Search for the cell housing the specified text and yield its [X, Y] center coordinate. 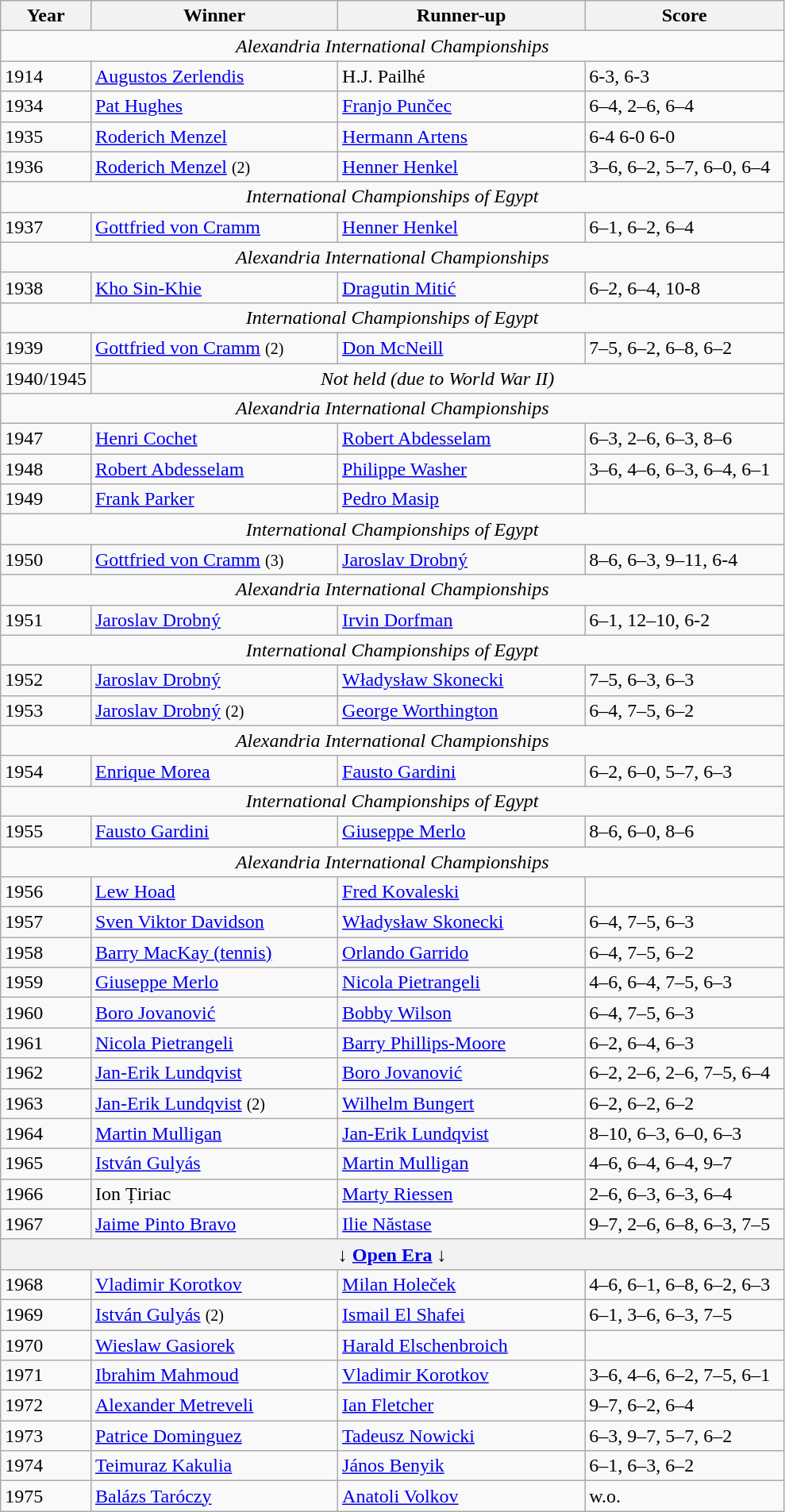
1969 [46, 1314]
Score [684, 16]
6–1, 6–2, 6–4 [684, 227]
Wieslaw Gasiorek [214, 1345]
Irvin Dorfman [462, 620]
George Worthington [462, 710]
1948 [46, 469]
Ilie Năstase [462, 1224]
3–6, 6–2, 5–7, 6–0, 6–4 [684, 167]
Gottfried von Cramm (3) [214, 560]
Hermann Artens [462, 137]
1954 [46, 771]
6–2, 6–0, 5–7, 6–3 [684, 771]
6–4, 2–6, 6–4 [684, 106]
István Gulyás (2) [214, 1314]
1961 [46, 1043]
Anatoli Volkov [462, 1496]
1962 [46, 1073]
Barry MacKay (tennis) [214, 952]
Gottfried von Cramm [214, 227]
Not held (due to World War II) [437, 379]
1957 [46, 922]
1951 [46, 620]
1970 [46, 1345]
Kho Sin-Khie [214, 287]
Fred Kovaleski [462, 892]
1965 [46, 1164]
1952 [46, 680]
Jan-Erik Lundqvist (2) [214, 1103]
1955 [46, 831]
1960 [46, 1013]
1934 [46, 106]
6–1, 12–10, 6-2 [684, 620]
1956 [46, 892]
9–7, 2–6, 6–8, 6–3, 7–5 [684, 1224]
8–10, 6–3, 6–0, 6–3 [684, 1133]
Roderich Menzel [214, 137]
4–6, 6–4, 6–4, 9–7 [684, 1164]
Milan Holeček [462, 1284]
4–6, 6–1, 6–8, 6–2, 6–3 [684, 1284]
3–6, 4–6, 6–3, 6–4, 6–1 [684, 469]
1936 [46, 167]
Philippe Washer [462, 469]
Winner [214, 16]
6–1, 6–3, 6–2 [684, 1466]
Pedro Masip [462, 499]
Sven Viktor Davidson [214, 922]
Orlando Garrido [462, 952]
4–6, 6–4, 7–5, 6–3 [684, 983]
Jaime Pinto Bravo [214, 1224]
7–5, 6–2, 6–8, 6–2 [684, 348]
1967 [46, 1224]
7–5, 6–3, 6–3 [684, 680]
Alexander Metreveli [214, 1406]
Dragutin Mitić [462, 287]
8–6, 6–3, 9–11, 6-4 [684, 560]
1959 [46, 983]
3–6, 4–6, 6–2, 7–5, 6–1 [684, 1375]
Roderich Menzel (2) [214, 167]
1974 [46, 1466]
6–1, 3–6, 6–3, 7–5 [684, 1314]
János Benyik [462, 1466]
Enrique Morea [214, 771]
1937 [46, 227]
1968 [46, 1284]
2–6, 6–3, 6–3, 6–4 [684, 1194]
9–7, 6–2, 6–4 [684, 1406]
6–3, 2–6, 6–3, 8–6 [684, 439]
Augustos Zerlendis [214, 76]
Year [46, 16]
Teimuraz Kakulia [214, 1466]
Bobby Wilson [462, 1013]
6-3, 6-3 [684, 76]
1949 [46, 499]
1938 [46, 287]
Lew Hoad [214, 892]
Pat Hughes [214, 106]
6–2, 6–4, 10-8 [684, 287]
Patrice Dominguez [214, 1436]
Wilhelm Bungert [462, 1103]
1947 [46, 439]
Barry Phillips-Moore [462, 1043]
1966 [46, 1194]
Henri Cochet [214, 439]
1975 [46, 1496]
6–3, 9–7, 5–7, 6–2 [684, 1436]
Ismail El Shafei [462, 1314]
Runner-up [462, 16]
Ion Țiriac [214, 1194]
1950 [46, 560]
Jaroslav Drobný (2) [214, 710]
Ibrahim Mahmoud [214, 1375]
Balázs Taróczy [214, 1496]
Frank Parker [214, 499]
1940/1945 [46, 379]
6–2, 2–6, 2–6, 7–5, 6–4 [684, 1073]
Ian Fletcher [462, 1406]
1964 [46, 1133]
1935 [46, 137]
1971 [46, 1375]
1972 [46, 1406]
Tadeusz Nowicki [462, 1436]
Marty Riessen [462, 1194]
1973 [46, 1436]
Don McNeill [462, 348]
1958 [46, 952]
6-4 6-0 6-0 [684, 137]
1963 [46, 1103]
Franjo Punčec [462, 106]
1953 [46, 710]
1939 [46, 348]
8–6, 6–0, 8–6 [684, 831]
w.o. [684, 1496]
↓ Open Era ↓ [392, 1254]
H.J. Pailhé [462, 76]
1914 [46, 76]
6–2, 6–4, 6–3 [684, 1043]
6–2, 6–2, 6–2 [684, 1103]
István Gulyás [214, 1164]
Harald Elschenbroich [462, 1345]
Gottfried von Cramm (2) [214, 348]
